Identify which cell holds the provided text, then report its (X, Y) central coordinate. 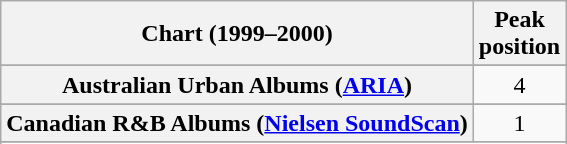
Canadian R&B Albums (Nielsen SoundScan) (238, 123)
4 (519, 85)
Peakposition (519, 34)
1 (519, 123)
Chart (1999–2000) (238, 34)
Australian Urban Albums (ARIA) (238, 85)
